Locate the cell with the specified text and output its [X, Y] center coordinate. 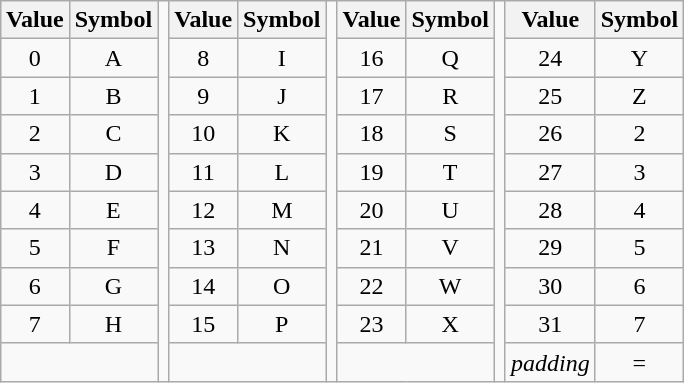
29 [550, 248]
21 [372, 248]
K [282, 134]
1 [34, 96]
22 [372, 286]
31 [550, 324]
A [113, 58]
28 [550, 210]
16 [372, 58]
B [113, 96]
Q [450, 58]
R [450, 96]
M [282, 210]
11 [204, 172]
I [282, 58]
12 [204, 210]
N [282, 248]
9 [204, 96]
24 [550, 58]
J [282, 96]
19 [372, 172]
23 [372, 324]
30 [550, 286]
0 [34, 58]
13 [204, 248]
25 [550, 96]
14 [204, 286]
P [282, 324]
V [450, 248]
15 [204, 324]
18 [372, 134]
26 [550, 134]
W [450, 286]
10 [204, 134]
8 [204, 58]
S [450, 134]
X [450, 324]
17 [372, 96]
C [113, 134]
20 [372, 210]
G [113, 286]
L [282, 172]
Z [639, 96]
D [113, 172]
O [282, 286]
H [113, 324]
Y [639, 58]
27 [550, 172]
T [450, 172]
F [113, 248]
= [639, 362]
E [113, 210]
padding [550, 362]
U [450, 210]
